Determine the (x, y) coordinate at the center of the cell enclosing the given text.  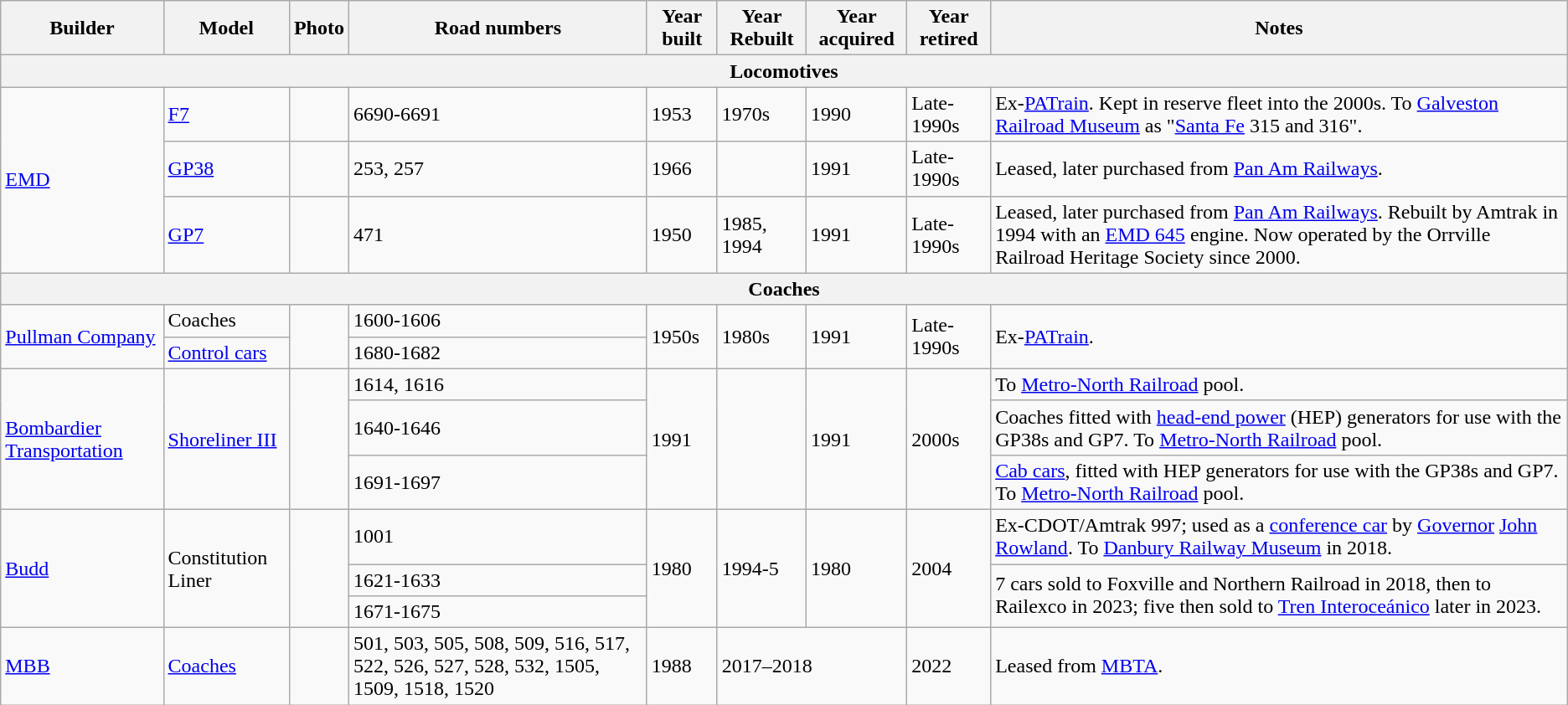
MBB (82, 666)
2017–2018 (812, 666)
253, 257 (498, 169)
Cab cars, fitted with HEP generators for use with the GP38s and GP7. To Metro-North Railroad pool. (1280, 482)
Ex-CDOT/Amtrak 997; used as a conference car by Governor John Rowland. To Danbury Railway Museum in 2018. (1280, 536)
1950 (682, 234)
1966 (682, 169)
F7 (226, 114)
Year retired (949, 28)
2004 (949, 568)
Ex-PATrain. (1280, 337)
6690-6691 (498, 114)
GP7 (226, 234)
Bombardier Transportation (82, 439)
Pullman Company (82, 337)
Year acquired (856, 28)
1600-1606 (498, 321)
1953 (682, 114)
Year Rebuilt (761, 28)
1990 (856, 114)
7 cars sold to Foxville and Northern Railroad in 2018, then to Railexco in 2023; five then sold to Tren Interoceánico later in 2023. (1280, 596)
Leased from MBTA. (1280, 666)
Ex-PATrain. Kept in reserve fleet into the 2000s. To Galveston Railroad Museum as "Santa Fe 315 and 316". (1280, 114)
Budd (82, 568)
1985, 1994 (761, 234)
EMD (82, 180)
1691-1697 (498, 482)
471 (498, 234)
1680-1682 (498, 352)
1671-1675 (498, 612)
1640-1646 (498, 427)
1001 (498, 536)
1950s (682, 337)
Control cars (226, 352)
Constitution Liner (226, 568)
Builder (82, 28)
2000s (949, 439)
Shoreliner III (226, 439)
Locomotives (784, 71)
501, 503, 505, 508, 509, 516, 517, 522, 526, 527, 528, 532, 1505, 1509, 1518, 1520 (498, 666)
Leased, later purchased from Pan Am Railways. (1280, 169)
1988 (682, 666)
1994-5 (761, 568)
Photo (318, 28)
Model (226, 28)
2022 (949, 666)
1970s (761, 114)
To Metro-North Railroad pool. (1280, 384)
1614, 1616 (498, 384)
1980s (761, 337)
GP38 (226, 169)
Coaches fitted with head-end power (HEP) generators for use with the GP38s and GP7. To Metro-North Railroad pool. (1280, 427)
Notes (1280, 28)
Road numbers (498, 28)
Year built (682, 28)
1621-1633 (498, 580)
